Scan for the cell matching the given text and deliver its [x, y] coordinate at center. 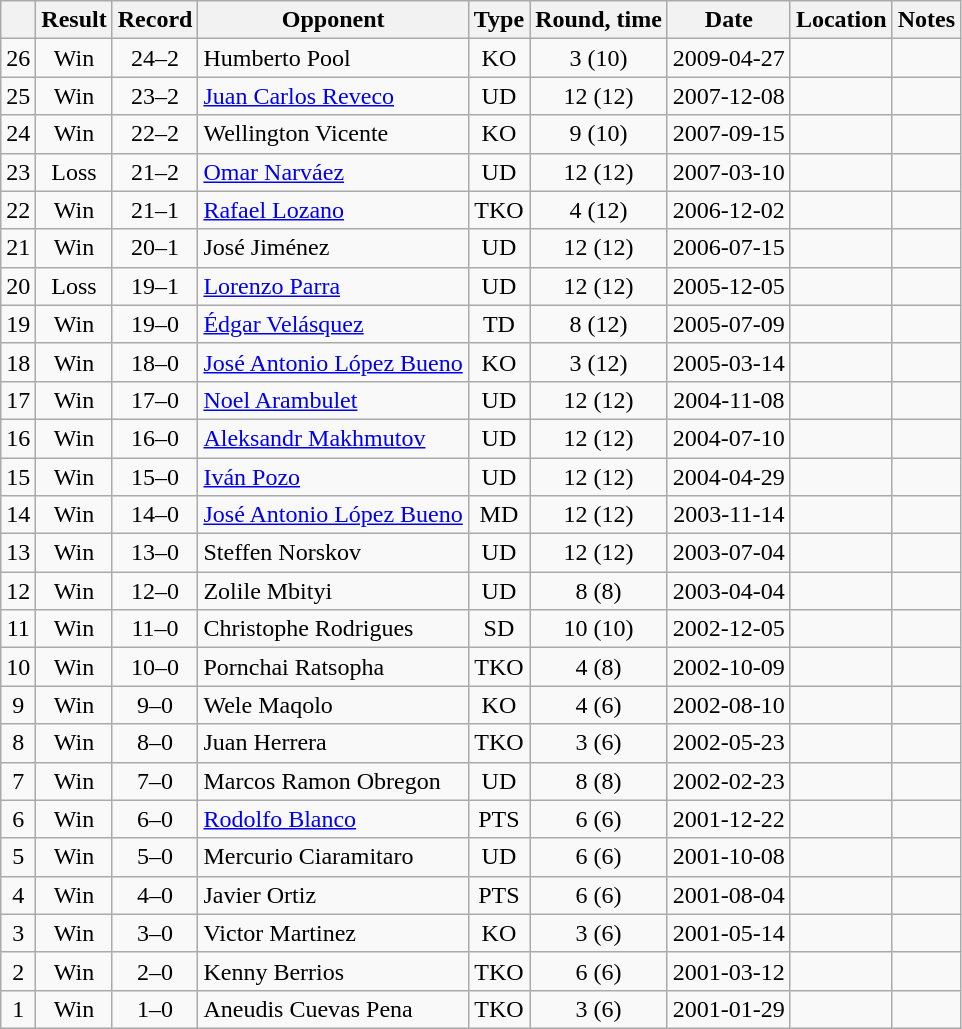
2 [18, 971]
Mercurio Ciaramitaro [333, 857]
Marcos Ramon Obregon [333, 781]
19 [18, 324]
4 (12) [599, 210]
21–2 [155, 172]
1–0 [155, 1009]
24–2 [155, 58]
Date [728, 20]
15–0 [155, 477]
2003-07-04 [728, 553]
12 [18, 591]
Rodolfo Blanco [333, 819]
9 [18, 705]
10 (10) [599, 629]
Notes [926, 20]
Kenny Berrios [333, 971]
18 [18, 362]
Juan Carlos Reveco [333, 96]
10 [18, 667]
24 [18, 134]
Type [498, 20]
12–0 [155, 591]
1 [18, 1009]
2003-04-04 [728, 591]
Édgar Velásquez [333, 324]
14 [18, 515]
4 (8) [599, 667]
2002-08-10 [728, 705]
Zolile Mbityi [333, 591]
6 [18, 819]
Steffen Norskov [333, 553]
2001-10-08 [728, 857]
2007-09-15 [728, 134]
8 (12) [599, 324]
19–1 [155, 286]
3–0 [155, 933]
11–0 [155, 629]
2005-07-09 [728, 324]
2001-08-04 [728, 895]
2004-07-10 [728, 438]
Javier Ortiz [333, 895]
Aneudis Cuevas Pena [333, 1009]
Omar Narváez [333, 172]
22 [18, 210]
2002-12-05 [728, 629]
22–2 [155, 134]
Victor Martinez [333, 933]
2005-03-14 [728, 362]
14–0 [155, 515]
Record [155, 20]
Opponent [333, 20]
Iván Pozo [333, 477]
8 [18, 743]
18–0 [155, 362]
SD [498, 629]
20 [18, 286]
23–2 [155, 96]
2001-05-14 [728, 933]
Round, time [599, 20]
4 [18, 895]
2006-07-15 [728, 248]
3 [18, 933]
20–1 [155, 248]
Pornchai Ratsopha [333, 667]
6–0 [155, 819]
Noel Arambulet [333, 400]
16 [18, 438]
Rafael Lozano [333, 210]
Wele Maqolo [333, 705]
4–0 [155, 895]
Aleksandr Makhmutov [333, 438]
15 [18, 477]
José Jiménez [333, 248]
7–0 [155, 781]
2001-12-22 [728, 819]
Location [841, 20]
Juan Herrera [333, 743]
2004-04-29 [728, 477]
2003-11-14 [728, 515]
MD [498, 515]
10–0 [155, 667]
2006-12-02 [728, 210]
7 [18, 781]
2002-10-09 [728, 667]
11 [18, 629]
9–0 [155, 705]
25 [18, 96]
2007-12-08 [728, 96]
4 (6) [599, 705]
8–0 [155, 743]
26 [18, 58]
16–0 [155, 438]
23 [18, 172]
2007-03-10 [728, 172]
Christophe Rodrigues [333, 629]
17–0 [155, 400]
5 [18, 857]
Lorenzo Parra [333, 286]
Humberto Pool [333, 58]
13 [18, 553]
9 (10) [599, 134]
Wellington Vicente [333, 134]
17 [18, 400]
2005-12-05 [728, 286]
21–1 [155, 210]
21 [18, 248]
19–0 [155, 324]
13–0 [155, 553]
2001-01-29 [728, 1009]
2002-05-23 [728, 743]
2009-04-27 [728, 58]
2001-03-12 [728, 971]
3 (10) [599, 58]
TD [498, 324]
3 (12) [599, 362]
5–0 [155, 857]
2–0 [155, 971]
Result [74, 20]
2002-02-23 [728, 781]
2004-11-08 [728, 400]
